Find where the given text appears and provide that cell's center as (x, y) coordinate. 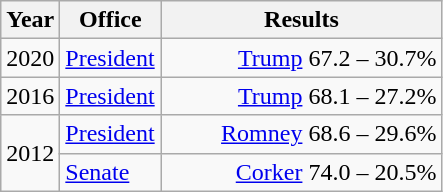
2020 (30, 58)
Results (302, 20)
Romney 68.6 – 29.6% (302, 134)
Office (110, 20)
Corker 74.0 – 20.5% (302, 172)
2012 (30, 153)
Year (30, 20)
Trump 67.2 – 30.7% (302, 58)
Trump 68.1 – 27.2% (302, 96)
Senate (110, 172)
2016 (30, 96)
